Detect which cell encompasses the target text, then output its (x, y) center coordinate. 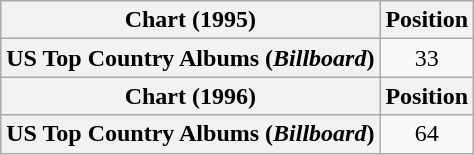
33 (427, 58)
64 (427, 134)
Chart (1996) (190, 96)
Chart (1995) (190, 20)
